Return the [x, y] coordinate for the center point of the cell that contains the specified text.  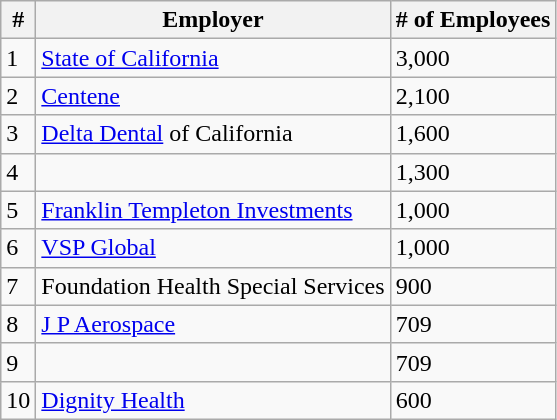
Foundation Health Special Services [213, 286]
9 [18, 362]
J P Aerospace [213, 324]
900 [473, 286]
VSP Global [213, 248]
Employer [213, 20]
10 [18, 400]
6 [18, 248]
1,600 [473, 134]
7 [18, 286]
1,300 [473, 172]
3 [18, 134]
# [18, 20]
2 [18, 96]
600 [473, 400]
2,100 [473, 96]
# of Employees [473, 20]
Delta Dental of California [213, 134]
8 [18, 324]
Centene [213, 96]
1 [18, 58]
Dignity Health [213, 400]
5 [18, 210]
3,000 [473, 58]
Franklin Templeton Investments [213, 210]
State of California [213, 58]
4 [18, 172]
